Pinpoint the cell where the given text exists, returning its (x, y) midpoint coordinate. 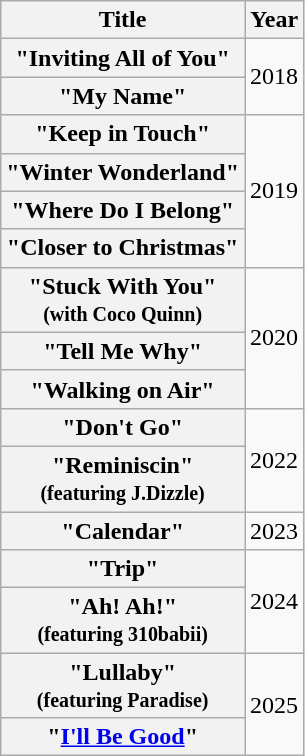
2022 (274, 460)
2025 (274, 704)
"Don't Go" (123, 427)
"Tell Me Why" (123, 351)
"Closer to Christmas" (123, 248)
"Where Do I Belong" (123, 210)
"Winter Wonderland" (123, 172)
"Stuck With You"(with Coco Quinn) (123, 300)
Year (274, 20)
2024 (274, 602)
"My Name" (123, 96)
2019 (274, 191)
"Walking on Air" (123, 389)
"Calendar" (123, 531)
"Keep in Touch" (123, 134)
"Reminiscin"(featuring J.Dizzle) (123, 478)
"Ah! Ah!"(featuring 310babii) (123, 620)
"Inviting All of You" (123, 58)
"Trip" (123, 569)
"Lullaby"(featuring Paradise) (123, 686)
2018 (274, 77)
"I'll Be Good" (123, 737)
2020 (274, 338)
2023 (274, 531)
Title (123, 20)
